Detect which cell encompasses the target text, then output its [X, Y] center coordinate. 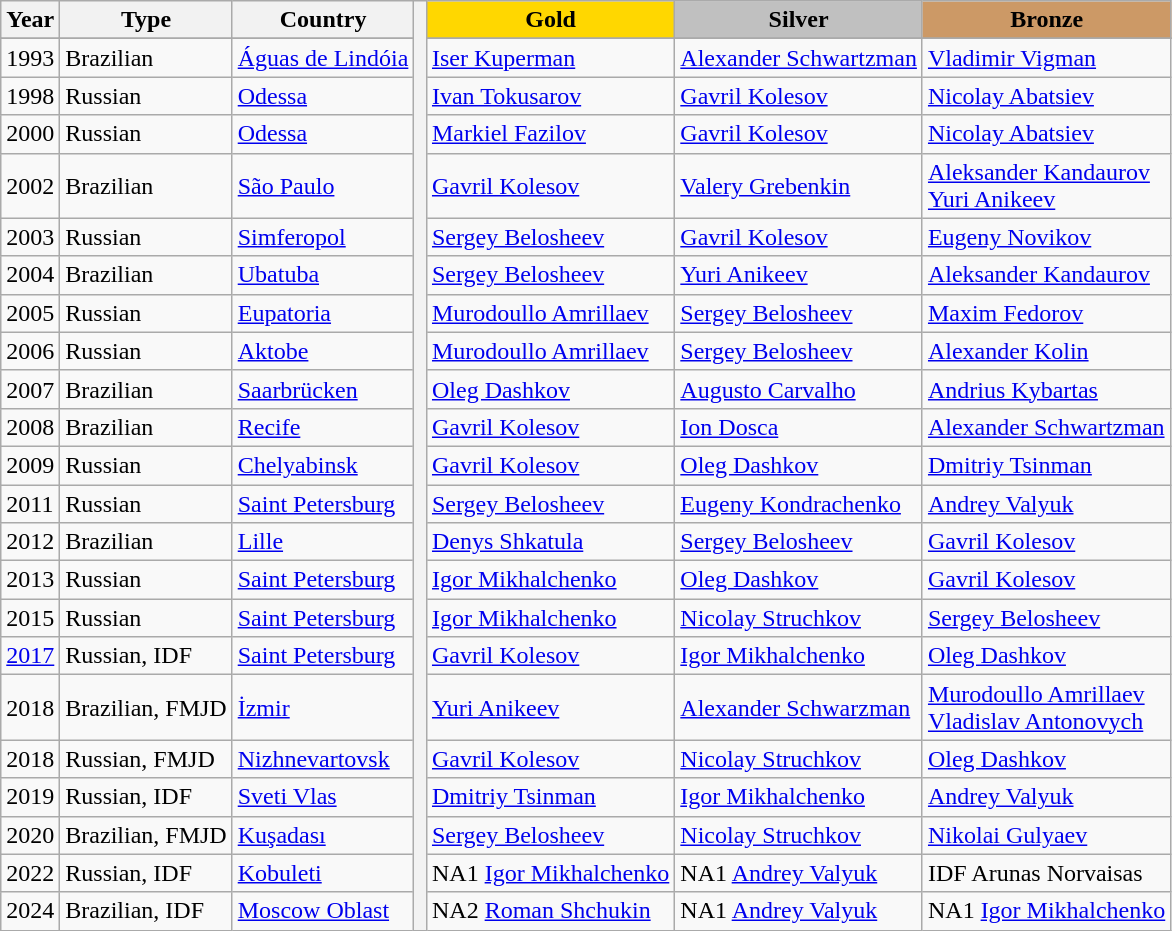
Aleksander Kandaurov Yuri Anikeev [1046, 186]
Denys Shkatula [550, 542]
2017 [30, 656]
Recife [323, 427]
Alexander Schwarzman [799, 708]
Sveti Vlas [323, 797]
2013 [30, 580]
Nizhnevartovsk [323, 759]
Lille [323, 542]
2003 [30, 237]
2011 [30, 503]
2008 [30, 427]
2024 [30, 911]
2004 [30, 275]
Nikolai Gulyaev [1046, 835]
2020 [30, 835]
Andrius Kybartas [1046, 389]
Ion Dosca [799, 427]
2002 [30, 186]
Eupatoria [323, 313]
Markiel Fazilov [550, 134]
Gold [550, 20]
Type [146, 20]
Maxim Fedorov [1046, 313]
Vladimir Vigman [1046, 58]
Murodoullo Amrillaev Vladislav Antonovych [1046, 708]
Silver [799, 20]
Iser Kuperman [550, 58]
IDF Arunas Norvaisas [1046, 873]
2015 [30, 618]
Aleksander Kandaurov [1046, 275]
Chelyabinsk [323, 465]
Ubatuba [323, 275]
Aktobe [323, 351]
Augusto Carvalho [799, 389]
Year [30, 20]
Country [323, 20]
Águas de Lindóia [323, 58]
Kobuleti [323, 873]
Eugeny Kondrachenko [799, 503]
2000 [30, 134]
Moscow Oblast [323, 911]
Saarbrücken [323, 389]
2019 [30, 797]
İzmir [323, 708]
Eugeny Novikov [1046, 237]
NA2 Roman Shchukin [550, 911]
1993 [30, 58]
Alexander Kolin [1046, 351]
2022 [30, 873]
Valery Grebenkin [799, 186]
Russian, FMJD [146, 759]
Brazilian, IDF [146, 911]
Kuşadası [323, 835]
2006 [30, 351]
Ivan Tokusarov [550, 96]
2007 [30, 389]
São Paulo [323, 186]
2009 [30, 465]
2012 [30, 542]
2005 [30, 313]
1998 [30, 96]
Simferopol [323, 237]
Bronze [1046, 20]
